Detect which cell encompasses the target text, then output its [x, y] center coordinate. 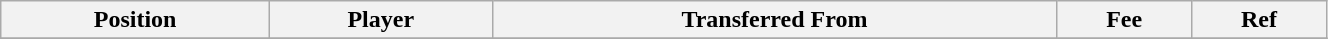
Player [380, 20]
Position [136, 20]
Fee [1124, 20]
Ref [1260, 20]
Transferred From [774, 20]
